From the cell containing the given text, extract its center point as [x, y] coordinate. 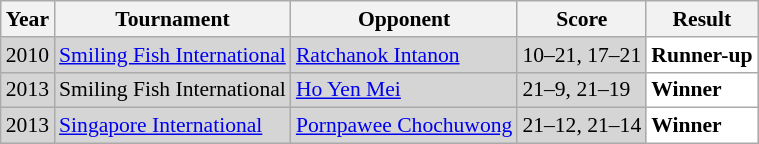
Pornpawee Chochuwong [404, 126]
2010 [28, 55]
Ratchanok Intanon [404, 55]
Tournament [172, 19]
Singapore International [172, 126]
Opponent [404, 19]
21–12, 21–14 [582, 126]
Result [702, 19]
Score [582, 19]
Year [28, 19]
10–21, 17–21 [582, 55]
Runner-up [702, 55]
21–9, 21–19 [582, 90]
Ho Yen Mei [404, 90]
